Detect which cell encompasses the target text, then output its (x, y) center coordinate. 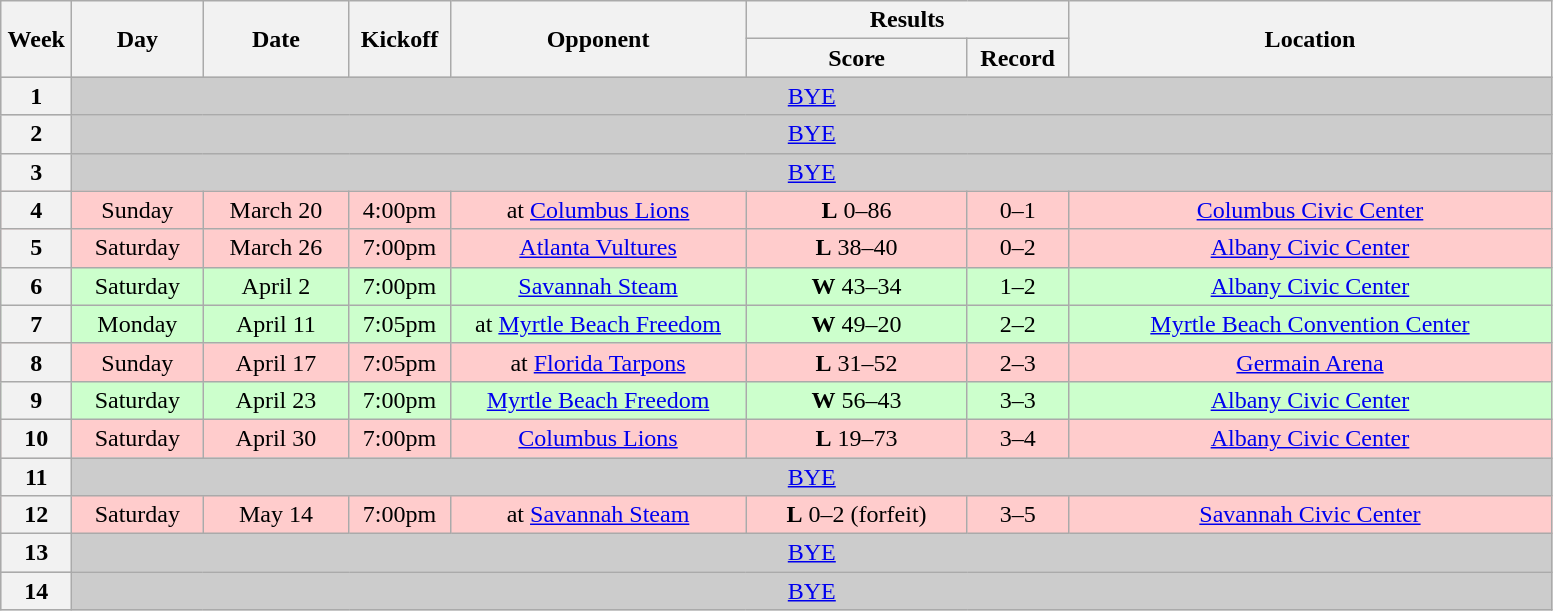
L 38–40 (856, 248)
10 (36, 438)
Location (1310, 39)
at Columbus Lions (598, 210)
W 49–20 (856, 324)
April 11 (276, 324)
April 30 (276, 438)
May 14 (276, 515)
April 2 (276, 286)
0–1 (1018, 210)
Opponent (598, 39)
1–2 (1018, 286)
Savannah Steam (598, 286)
3–4 (1018, 438)
Germain Arena (1310, 362)
L 0–2 (forfeit) (856, 515)
6 (36, 286)
Record (1018, 58)
Score (856, 58)
Monday (138, 324)
at Florida Tarpons (598, 362)
W 43–34 (856, 286)
3 (36, 172)
Results (907, 20)
1 (36, 96)
L 0–86 (856, 210)
March 20 (276, 210)
2 (36, 134)
Atlanta Vultures (598, 248)
Day (138, 39)
Myrtle Beach Freedom (598, 400)
at Savannah Steam (598, 515)
0–2 (1018, 248)
11 (36, 477)
Savannah Civic Center (1310, 515)
3–3 (1018, 400)
2–3 (1018, 362)
April 23 (276, 400)
13 (36, 553)
Date (276, 39)
5 (36, 248)
W 56–43 (856, 400)
Columbus Civic Center (1310, 210)
at Myrtle Beach Freedom (598, 324)
8 (36, 362)
3–5 (1018, 515)
12 (36, 515)
Columbus Lions (598, 438)
L 19–73 (856, 438)
March 26 (276, 248)
9 (36, 400)
L 31–52 (856, 362)
14 (36, 591)
4:00pm (400, 210)
4 (36, 210)
Myrtle Beach Convention Center (1310, 324)
Week (36, 39)
April 17 (276, 362)
Kickoff (400, 39)
2–2 (1018, 324)
7 (36, 324)
